Search for the cell housing the specified text and yield its (x, y) center coordinate. 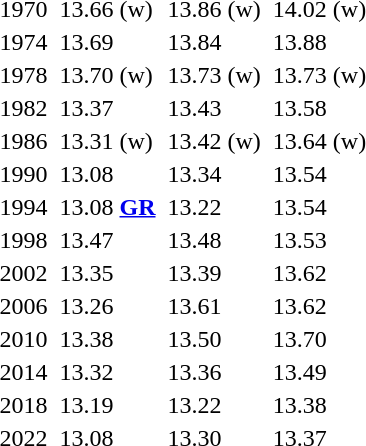
13.36 (214, 372)
13.73 (w) (214, 75)
13.47 (108, 240)
13.84 (214, 42)
13.42 (w) (214, 141)
13.26 (108, 306)
13.35 (108, 273)
13.48 (214, 240)
13.50 (214, 339)
13.38 (108, 339)
13.61 (214, 306)
13.37 (108, 108)
13.43 (214, 108)
13.08 GR (108, 207)
13.19 (108, 405)
13.70 (w) (108, 75)
13.34 (214, 174)
13.39 (214, 273)
13.32 (108, 372)
13.31 (w) (108, 141)
13.08 (108, 174)
13.69 (108, 42)
